Determine the (x, y) coordinate at the center of the cell enclosing the given text.  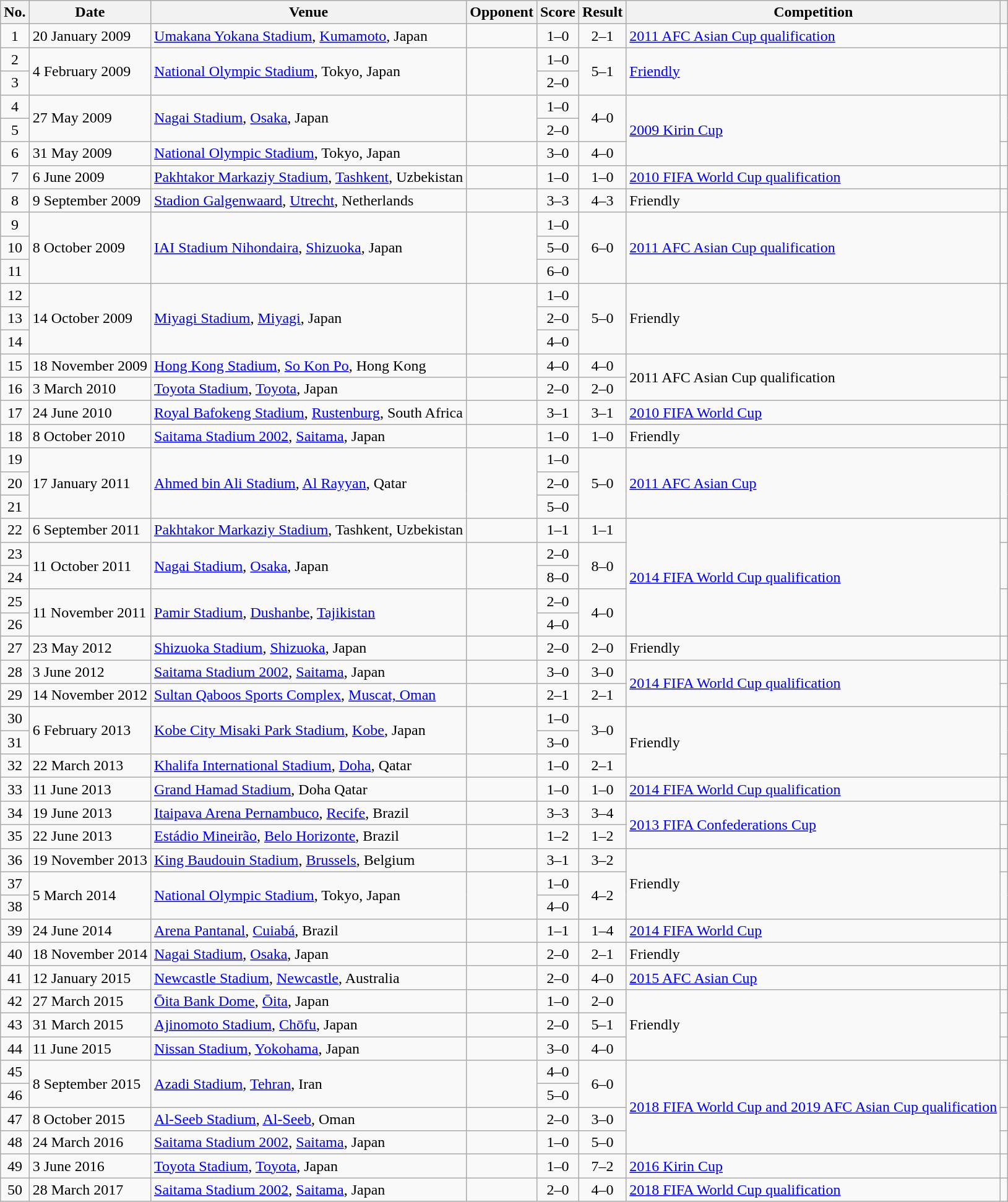
40 (15, 954)
28 (15, 671)
46 (15, 1096)
4–3 (602, 200)
2010 FIFA World Cup (813, 413)
22 June 2013 (90, 836)
Competition (813, 12)
2014 FIFA World Cup (813, 930)
King Baudouin Stadium, Brussels, Belgium (309, 860)
4 (15, 106)
Ajinomoto Stadium, Chōfu, Japan (309, 1024)
22 March 2013 (90, 766)
7–2 (602, 1166)
Al-Seeb Stadium, Al-Seeb, Oman (309, 1119)
31 (15, 742)
4 February 2009 (90, 71)
9 (15, 224)
27 March 2015 (90, 1001)
Newcastle Stadium, Newcastle, Australia (309, 977)
12 January 2015 (90, 977)
47 (15, 1119)
2011 AFC Asian Cup (813, 483)
15 (15, 366)
Shizuoka Stadium, Shizuoka, Japan (309, 648)
27 (15, 648)
1–4 (602, 930)
31 March 2015 (90, 1024)
Date (90, 12)
19 June 2013 (90, 813)
10 (15, 247)
18 November 2014 (90, 954)
2013 FIFA Confederations Cup (813, 825)
14 (15, 342)
8 October 2009 (90, 247)
Arena Pantanal, Cuiabá, Brazil (309, 930)
26 (15, 624)
16 (15, 389)
24 (15, 577)
20 (15, 483)
2 (15, 59)
3–2 (602, 860)
45 (15, 1072)
31 May 2009 (90, 153)
23 May 2012 (90, 648)
Kobe City Misaki Park Stadium, Kobe, Japan (309, 731)
3 June 2012 (90, 671)
28 March 2017 (90, 1190)
8 October 2010 (90, 436)
35 (15, 836)
18 November 2009 (90, 366)
24 June 2014 (90, 930)
8 October 2015 (90, 1119)
11 June 2015 (90, 1049)
32 (15, 766)
22 (15, 530)
Opponent (502, 12)
1 (15, 36)
9 September 2009 (90, 200)
Score (558, 12)
6 June 2009 (90, 177)
13 (15, 319)
6 September 2011 (90, 530)
5 (15, 130)
Royal Bafokeng Stadium, Rustenburg, South Africa (309, 413)
17 (15, 413)
IAI Stadium Nihondaira, Shizuoka, Japan (309, 247)
2018 FIFA World Cup qualification (813, 1190)
49 (15, 1166)
5 March 2014 (90, 895)
Nissan Stadium, Yokohama, Japan (309, 1049)
33 (15, 789)
8 (15, 200)
2015 AFC Asian Cup (813, 977)
17 January 2011 (90, 483)
38 (15, 907)
7 (15, 177)
3 June 2016 (90, 1166)
6 (15, 153)
3 March 2010 (90, 389)
42 (15, 1001)
2016 Kirin Cup (813, 1166)
19 November 2013 (90, 860)
43 (15, 1024)
39 (15, 930)
18 (15, 436)
29 (15, 695)
Result (602, 12)
Umakana Yokana Stadium, Kumamoto, Japan (309, 36)
3–4 (602, 813)
25 (15, 601)
34 (15, 813)
Khalifa International Stadium, Doha, Qatar (309, 766)
21 (15, 507)
19 (15, 460)
Hong Kong Stadium, So Kon Po, Hong Kong (309, 366)
Miyagi Stadium, Miyagi, Japan (309, 319)
14 November 2012 (90, 695)
8 September 2015 (90, 1084)
24 March 2016 (90, 1143)
37 (15, 883)
Azadi Stadium, Tehran, Iran (309, 1084)
11 November 2011 (90, 612)
50 (15, 1190)
3 (15, 83)
No. (15, 12)
4–2 (602, 895)
2018 FIFA World Cup and 2019 AFC Asian Cup qualification (813, 1107)
27 May 2009 (90, 118)
Stadion Galgenwaard, Utrecht, Netherlands (309, 200)
11 June 2013 (90, 789)
Ōita Bank Dome, Ōita, Japan (309, 1001)
2009 Kirin Cup (813, 130)
11 (15, 271)
20 January 2009 (90, 36)
11 October 2011 (90, 565)
Ahmed bin Ali Stadium, Al Rayyan, Qatar (309, 483)
44 (15, 1049)
Venue (309, 12)
Itaipava Arena Pernambuco, Recife, Brazil (309, 813)
Pamir Stadium, Dushanbe, Tajikistan (309, 612)
36 (15, 860)
48 (15, 1143)
Estádio Mineirão, Belo Horizonte, Brazil (309, 836)
30 (15, 719)
6 February 2013 (90, 731)
Sultan Qaboos Sports Complex, Muscat, Oman (309, 695)
14 October 2009 (90, 319)
12 (15, 295)
2010 FIFA World Cup qualification (813, 177)
24 June 2010 (90, 413)
23 (15, 554)
41 (15, 977)
Grand Hamad Stadium, Doha Qatar (309, 789)
